Scan for the cell matching the given text and deliver its [x, y] coordinate at center. 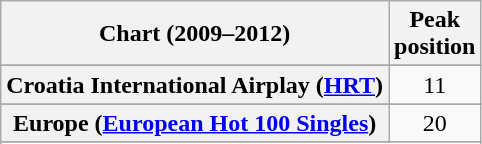
11 [435, 85]
Chart (2009–2012) [195, 34]
Europe (European Hot 100 Singles) [195, 123]
20 [435, 123]
Croatia International Airplay (HRT) [195, 85]
Peakposition [435, 34]
